Identify which cell holds the provided text, then report its (X, Y) central coordinate. 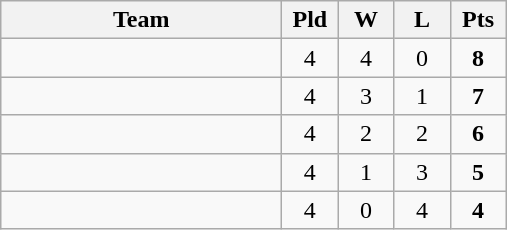
8 (478, 58)
7 (478, 96)
L (422, 20)
W (366, 20)
5 (478, 172)
6 (478, 134)
Pts (478, 20)
Pld (310, 20)
Team (142, 20)
